Search for the cell housing the specified text and yield its (X, Y) center coordinate. 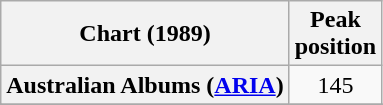
Peakposition (335, 34)
Chart (1989) (145, 34)
Australian Albums (ARIA) (145, 85)
145 (335, 85)
